Detect which cell encompasses the target text, then output its (X, Y) center coordinate. 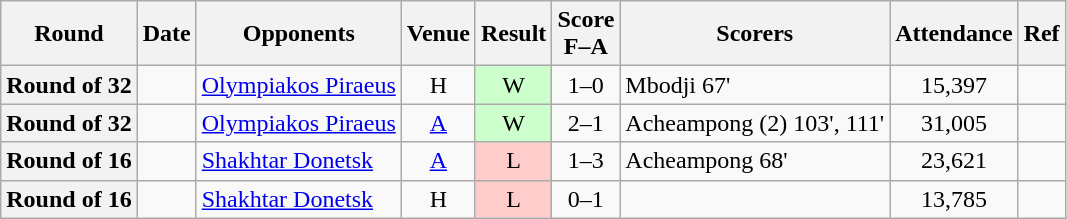
0–1 (586, 199)
Scorers (755, 34)
Opponents (298, 34)
1–0 (586, 85)
Date (166, 34)
2–1 (586, 123)
31,005 (954, 123)
15,397 (954, 85)
Attendance (954, 34)
23,621 (954, 161)
Acheampong (2) 103', 111' (755, 123)
Result (513, 34)
13,785 (954, 199)
Round (69, 34)
1–3 (586, 161)
Mbodji 67' (755, 85)
Venue (438, 34)
Acheampong 68' (755, 161)
Ref (1042, 34)
ScoreF–A (586, 34)
